Locate the cell with the specified text and output its [X, Y] center coordinate. 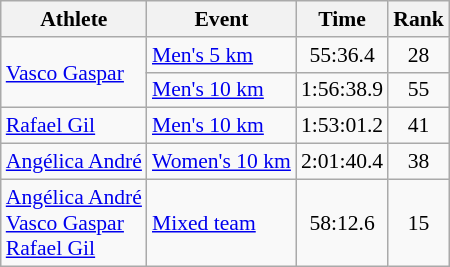
55 [418, 90]
1:53:01.2 [342, 126]
58:12.6 [342, 222]
Time [342, 19]
Angélica AndréVasco GasparRafael Gil [74, 222]
Rank [418, 19]
28 [418, 55]
38 [418, 162]
1:56:38.9 [342, 90]
41 [418, 126]
Event [222, 19]
Rafael Gil [74, 126]
Women's 10 km [222, 162]
Vasco Gaspar [74, 72]
55:36.4 [342, 55]
15 [418, 222]
2:01:40.4 [342, 162]
Athlete [74, 19]
Mixed team [222, 222]
Angélica André [74, 162]
Men's 5 km [222, 55]
